Search for the cell housing the specified text and yield its (x, y) center coordinate. 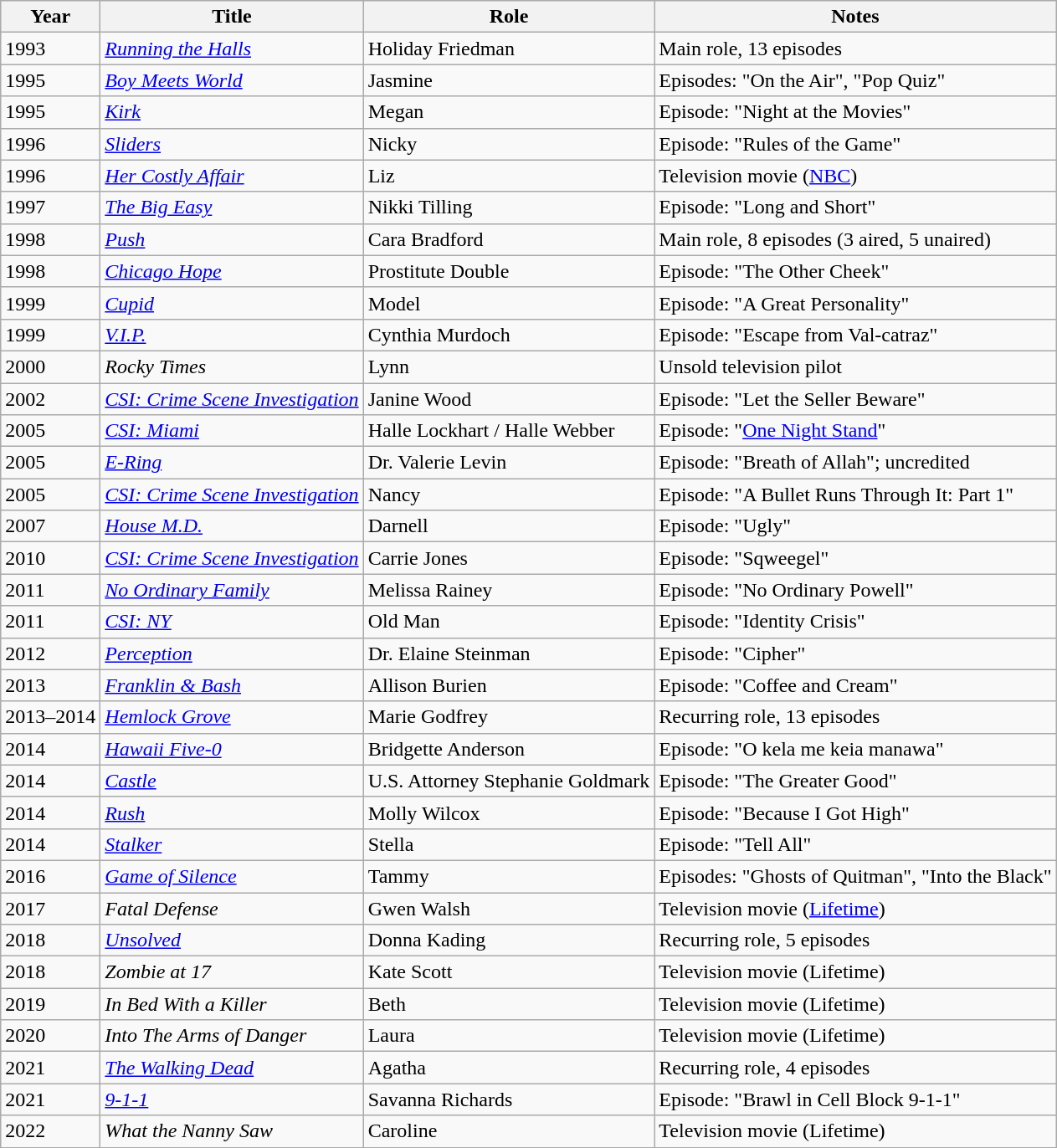
Holiday Friedman (509, 49)
Megan (509, 112)
Halle Lockhart / Halle Webber (509, 431)
Carrie Jones (509, 558)
V.I.P. (232, 335)
Liz (509, 176)
Episode: "Sqweegel" (855, 558)
Jasmine (509, 80)
2016 (50, 876)
Rocky Times (232, 366)
Push (232, 239)
Boy Meets World (232, 80)
CSI: Miami (232, 431)
Main role, 13 episodes (855, 49)
Episode: "Cipher" (855, 653)
Laura (509, 1036)
Gwen Walsh (509, 908)
Allison Burien (509, 685)
Title (232, 17)
What the Nanny Saw (232, 1131)
Episode: "O kela me keia manawa" (855, 749)
Dr. Valerie Levin (509, 463)
In Bed With a Killer (232, 1004)
Episode: "Escape from Val-catraz" (855, 335)
Episode: "The Greater Good" (855, 781)
Darnell (509, 526)
Episodes: "On the Air", "Pop Quiz" (855, 80)
2012 (50, 653)
Perception (232, 653)
Prostitute Double (509, 271)
1997 (50, 208)
Episode: "Because I Got High" (855, 812)
Episode: "Let the Seller Beware" (855, 399)
Agatha (509, 1068)
Cupid (232, 303)
Episode: "A Bullet Runs Through It: Part 1" (855, 495)
Her Costly Affair (232, 176)
Marie Godfrey (509, 717)
Model (509, 303)
U.S. Attorney Stephanie Goldmark (509, 781)
Savanna Richards (509, 1099)
Hawaii Five-0 (232, 749)
Episodes: "Ghosts of Quitman", "Into the Black" (855, 876)
Episode: "Night at the Movies" (855, 112)
1993 (50, 49)
Episode: "Coffee and Cream" (855, 685)
Fatal Defense (232, 908)
2020 (50, 1036)
2013–2014 (50, 717)
Stella (509, 844)
Lynn (509, 366)
Episode: "Ugly" (855, 526)
Hemlock Grove (232, 717)
Bridgette Anderson (509, 749)
Nicky (509, 144)
2000 (50, 366)
Nancy (509, 495)
2022 (50, 1131)
Episode: "Brawl in Cell Block 9-1-1" (855, 1099)
Chicago Hope (232, 271)
Nikki Tilling (509, 208)
Janine Wood (509, 399)
House M.D. (232, 526)
2013 (50, 685)
Episode: "Long and Short" (855, 208)
2017 (50, 908)
Beth (509, 1004)
Episode: "No Ordinary Powell" (855, 590)
Cynthia Murdoch (509, 335)
Notes (855, 17)
No Ordinary Family (232, 590)
Episode: "A Great Personality" (855, 303)
Dr. Elaine Steinman (509, 653)
2007 (50, 526)
Unsold television pilot (855, 366)
CSI: NY (232, 622)
Recurring role, 13 episodes (855, 717)
Episode: "Identity Crisis" (855, 622)
Zombie at 17 (232, 972)
Franklin & Bash (232, 685)
Castle (232, 781)
2010 (50, 558)
Recurring role, 4 episodes (855, 1068)
Game of Silence (232, 876)
Television movie (NBC) (855, 176)
The Walking Dead (232, 1068)
Episode: "The Other Cheek" (855, 271)
Episode: "One Night Stand" (855, 431)
Unsolved (232, 940)
Running the Halls (232, 49)
Episode: "Rules of the Game" (855, 144)
9-1-1 (232, 1099)
Kirk (232, 112)
Into The Arms of Danger (232, 1036)
The Big Easy (232, 208)
E-Ring (232, 463)
Recurring role, 5 episodes (855, 940)
Caroline (509, 1131)
Cara Bradford (509, 239)
Old Man (509, 622)
Rush (232, 812)
Year (50, 17)
Role (509, 17)
Main role, 8 episodes (3 aired, 5 unaired) (855, 239)
Donna Kading (509, 940)
Sliders (232, 144)
Tammy (509, 876)
Kate Scott (509, 972)
Episode: "Breath of Allah"; uncredited (855, 463)
2002 (50, 399)
2019 (50, 1004)
Melissa Rainey (509, 590)
Molly Wilcox (509, 812)
Stalker (232, 844)
Episode: "Tell All" (855, 844)
